Find where the given text appears and provide that cell's center as (x, y) coordinate. 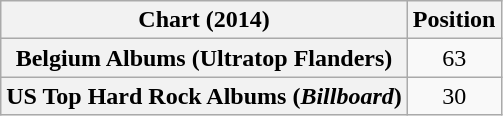
63 (454, 58)
Chart (2014) (204, 20)
Position (454, 20)
US Top Hard Rock Albums (Billboard) (204, 96)
30 (454, 96)
Belgium Albums (Ultratop Flanders) (204, 58)
